Scan for the cell matching the given text and deliver its (x, y) coordinate at center. 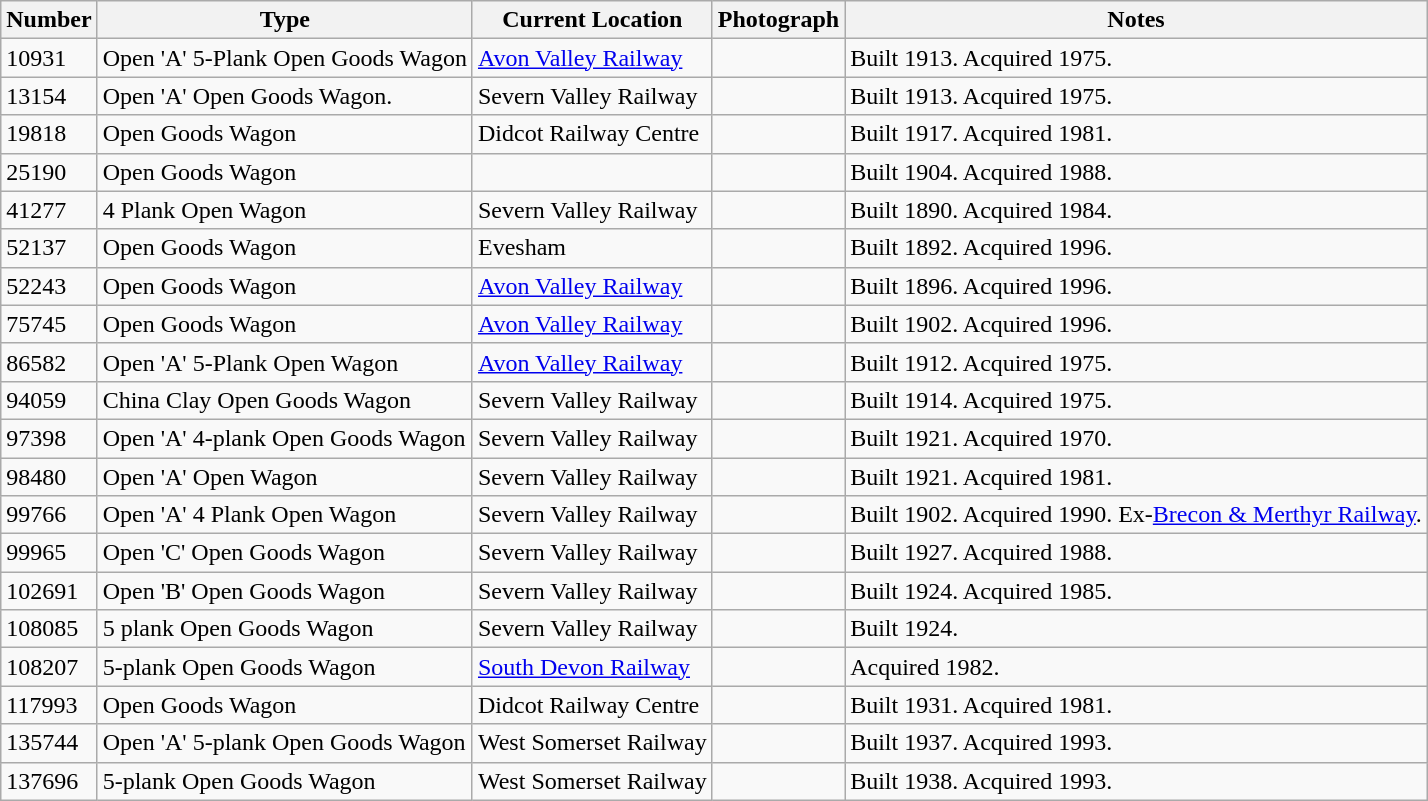
137696 (49, 781)
Open 'B' Open Goods Wagon (284, 591)
Open 'A' 4 Plank Open Wagon (284, 515)
99766 (49, 515)
Built 1937. Acquired 1993. (1136, 743)
Type (284, 20)
Built 1938. Acquired 1993. (1136, 781)
10931 (49, 58)
117993 (49, 705)
Built 1924. (1136, 629)
Open 'A' 5-Plank Open Goods Wagon (284, 58)
52243 (49, 286)
19818 (49, 134)
Built 1896. Acquired 1996. (1136, 286)
Number (49, 20)
41277 (49, 210)
5 plank Open Goods Wagon (284, 629)
102691 (49, 591)
China Clay Open Goods Wagon (284, 400)
108207 (49, 667)
Open 'A' 5-plank Open Goods Wagon (284, 743)
108085 (49, 629)
4 Plank Open Wagon (284, 210)
98480 (49, 477)
94059 (49, 400)
Built 1914. Acquired 1975. (1136, 400)
25190 (49, 172)
Open 'A' 4-plank Open Goods Wagon (284, 438)
Built 1931. Acquired 1981. (1136, 705)
52137 (49, 248)
Built 1902. Acquired 1990. Ex-Brecon & Merthyr Railway. (1136, 515)
135744 (49, 743)
Built 1890. Acquired 1984. (1136, 210)
South Devon Railway (592, 667)
Built 1902. Acquired 1996. (1136, 324)
Notes (1136, 20)
Photograph (778, 20)
Open 'A' Open Goods Wagon. (284, 96)
Built 1921. Acquired 1970. (1136, 438)
Open 'A' Open Wagon (284, 477)
Built 1917. Acquired 1981. (1136, 134)
86582 (49, 362)
Built 1904. Acquired 1988. (1136, 172)
Acquired 1982. (1136, 667)
Evesham (592, 248)
97398 (49, 438)
Built 1927. Acquired 1988. (1136, 553)
Built 1921. Acquired 1981. (1136, 477)
Current Location (592, 20)
Built 1912. Acquired 1975. (1136, 362)
Built 1892. Acquired 1996. (1136, 248)
99965 (49, 553)
Open 'A' 5-Plank Open Wagon (284, 362)
Built 1924. Acquired 1985. (1136, 591)
13154 (49, 96)
Open 'C' Open Goods Wagon (284, 553)
75745 (49, 324)
